Find where the given text appears and provide that cell's center as [X, Y] coordinate. 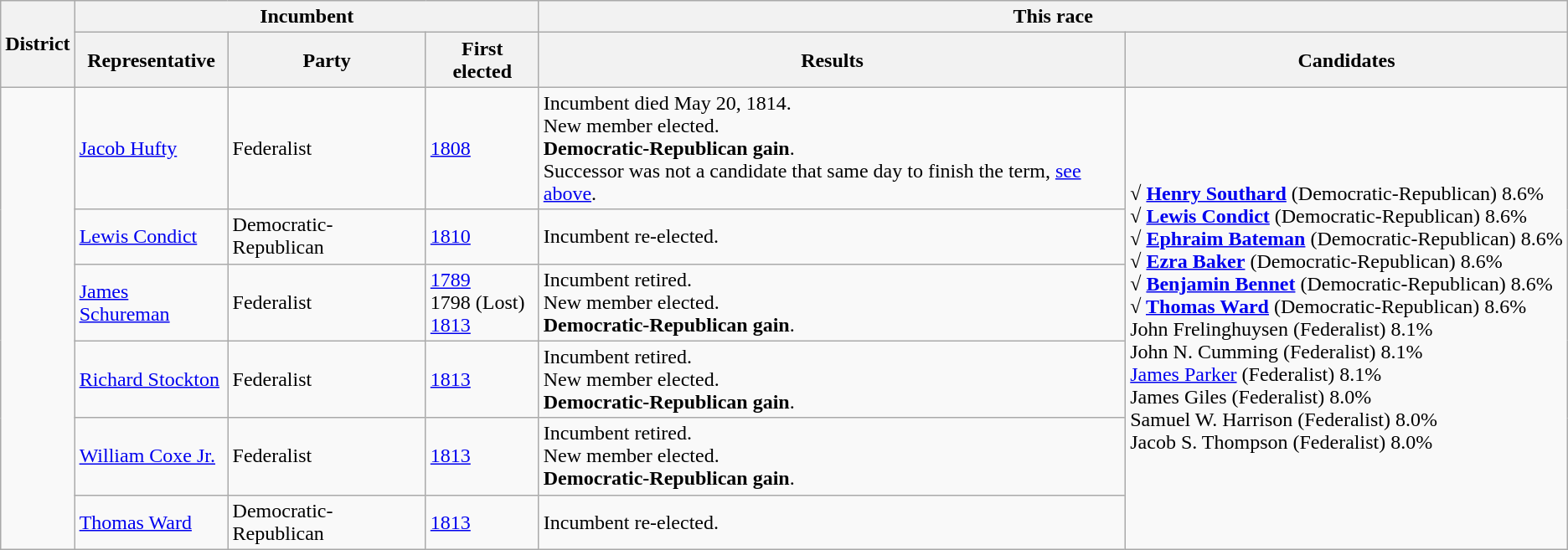
William Coxe Jr. [151, 456]
This race [1053, 17]
Thomas Ward [151, 522]
Results [833, 60]
1810 [482, 236]
Incumbent [307, 17]
Richard Stockton [151, 379]
1808 [482, 148]
Incumbent died May 20, 1814.New member elected.Democratic-Republican gain.Successor was not a candidate that same day to finish the term, see above. [833, 148]
District [38, 44]
Jacob Hufty [151, 148]
First elected [482, 60]
Candidates [1347, 60]
17891798 (Lost)1813 [482, 302]
James Schureman [151, 302]
Representative [151, 60]
Lewis Condict [151, 236]
Party [327, 60]
